Pinpoint the cell where the given text exists, returning its (x, y) midpoint coordinate. 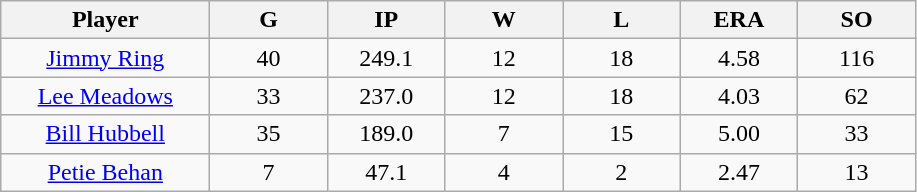
237.0 (386, 96)
47.1 (386, 172)
4 (504, 172)
SO (857, 20)
189.0 (386, 134)
2.47 (739, 172)
5.00 (739, 134)
62 (857, 96)
Bill Hubbell (106, 134)
ERA (739, 20)
Lee Meadows (106, 96)
L (622, 20)
G (269, 20)
15 (622, 134)
W (504, 20)
Jimmy Ring (106, 58)
116 (857, 58)
IP (386, 20)
4.03 (739, 96)
13 (857, 172)
Player (106, 20)
249.1 (386, 58)
Petie Behan (106, 172)
40 (269, 58)
4.58 (739, 58)
2 (622, 172)
35 (269, 134)
